Return (X, Y) of the center of cell containing provided text 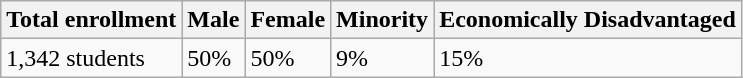
Total enrollment (92, 20)
Minority (382, 20)
9% (382, 58)
Male (214, 20)
Economically Disadvantaged (588, 20)
Female (288, 20)
1,342 students (92, 58)
15% (588, 58)
